Determine the (X, Y) coordinate at the center of the cell enclosing the given text.  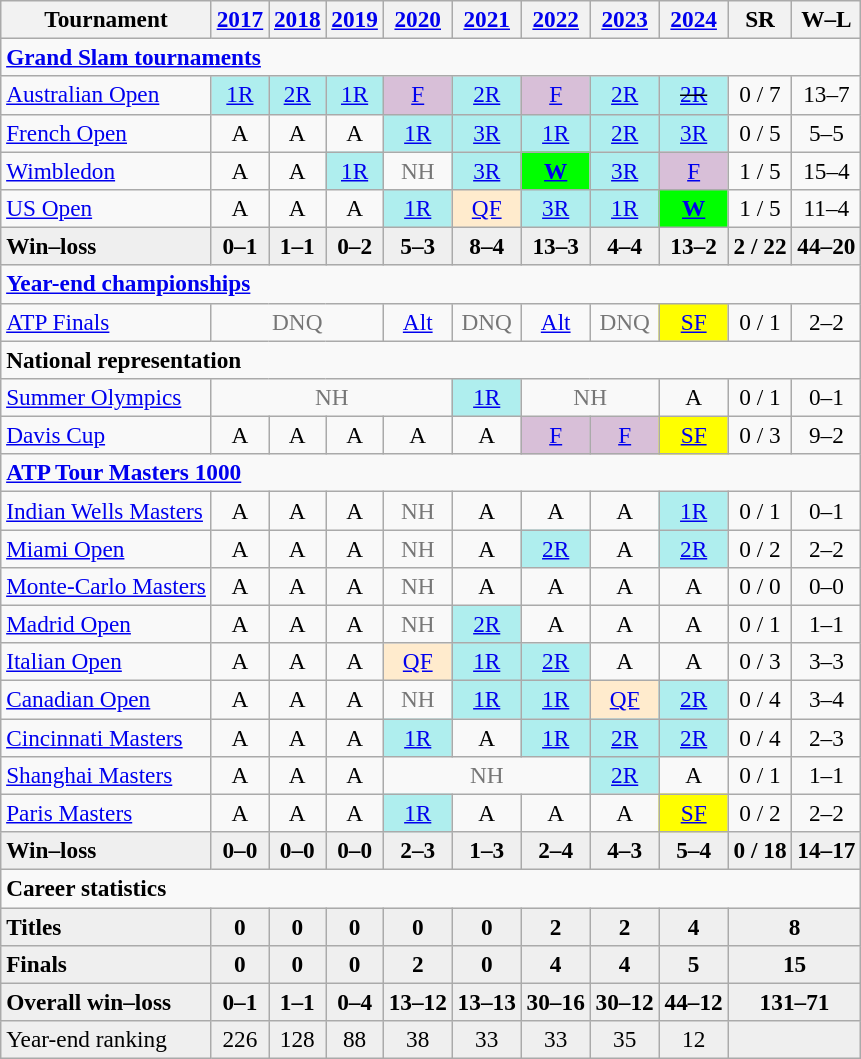
0–4 (354, 1002)
13–3 (556, 246)
Monte-Carlo Masters (106, 586)
Canadian Open (106, 699)
French Open (106, 133)
2019 (354, 19)
Indian Wells Masters (106, 510)
13–2 (694, 246)
35 (624, 1039)
Paris Masters (106, 813)
Career statistics (431, 888)
4–4 (624, 246)
88 (354, 1039)
38 (418, 1039)
Grand Slam tournaments (431, 57)
4–3 (624, 850)
0 / 7 (760, 95)
Australian Open (106, 95)
Titles (106, 926)
0 / 0 (760, 586)
2021 (486, 19)
13–13 (486, 1002)
SR (760, 19)
National representation (431, 359)
3–3 (826, 662)
5 (694, 964)
2018 (298, 19)
3–4 (826, 699)
2017 (240, 19)
30–12 (624, 1002)
US Open (106, 208)
13–12 (418, 1002)
0–2 (354, 246)
44–12 (694, 1002)
1–3 (486, 850)
13–7 (826, 95)
44–20 (826, 246)
Tournament (106, 19)
0 / 5 (760, 133)
Year-end championships (431, 284)
Miami Open (106, 548)
ATP Finals (106, 322)
2020 (418, 19)
5–4 (694, 850)
15 (794, 964)
5–5 (826, 133)
8 (794, 926)
8–4 (486, 246)
Cincinnati Masters (106, 737)
2024 (694, 19)
30–16 (556, 1002)
2022 (556, 19)
ATP Tour Masters 1000 (431, 473)
9–2 (826, 435)
2 / 22 (760, 246)
5–3 (418, 246)
131–71 (794, 1002)
Italian Open (106, 662)
14–17 (826, 850)
11–4 (826, 208)
Finals (106, 964)
Summer Olympics (106, 397)
Madrid Open (106, 624)
15–4 (826, 170)
Overall win–loss (106, 1002)
Davis Cup (106, 435)
12 (694, 1039)
Shanghai Masters (106, 775)
Year-end ranking (106, 1039)
0 / 18 (760, 850)
2023 (624, 19)
226 (240, 1039)
W–L (826, 19)
2–4 (556, 850)
Wimbledon (106, 170)
128 (298, 1039)
